Search for the cell housing the specified text and yield its [x, y] center coordinate. 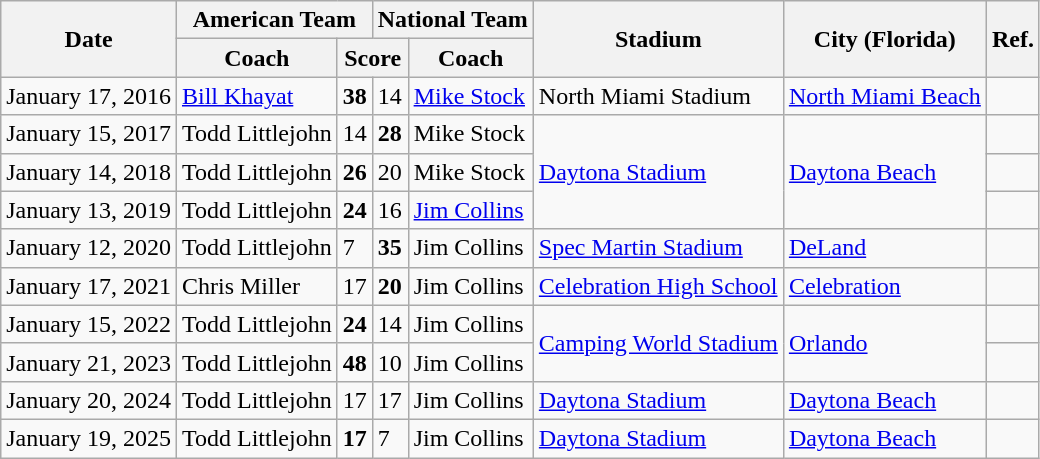
Stadium [658, 39]
American Team [274, 20]
Score [372, 58]
26 [354, 172]
28 [390, 134]
North Miami Beach [884, 96]
Chris Miller [256, 286]
January 15, 2022 [89, 324]
Celebration [884, 286]
January 12, 2020 [89, 248]
Bill Khayat [256, 96]
DeLand [884, 248]
Celebration High School [658, 286]
Date [89, 39]
January 14, 2018 [89, 172]
January 17, 2021 [89, 286]
January 21, 2023 [89, 362]
January 13, 2019 [89, 210]
National Team [452, 20]
January 19, 2025 [89, 438]
38 [354, 96]
Orlando [884, 343]
48 [354, 362]
Ref. [1012, 39]
January 17, 2016 [89, 96]
January 15, 2017 [89, 134]
Camping World Stadium [658, 343]
35 [390, 248]
16 [390, 210]
City (Florida) [884, 39]
January 20, 2024 [89, 400]
10 [390, 362]
North Miami Stadium [658, 96]
Spec Martin Stadium [658, 248]
